Find where the given text appears and provide that cell's center as (X, Y) coordinate. 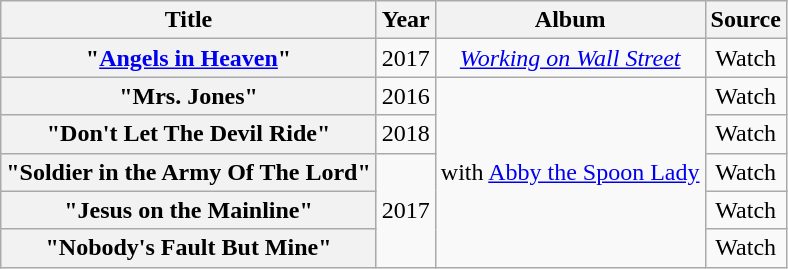
"Don't Let The Devil Ride" (189, 134)
"Jesus on the Mainline" (189, 210)
"Soldier in the Army Of The Lord" (189, 172)
2016 (406, 96)
with Abby the Spoon Lady (570, 172)
Source (746, 20)
Title (189, 20)
Working on Wall Street (570, 58)
"Mrs. Jones" (189, 96)
"Angels in Heaven" (189, 58)
Year (406, 20)
Album (570, 20)
"Nobody's Fault But Mine" (189, 248)
2018 (406, 134)
